Scan for the cell matching the given text and deliver its [x, y] coordinate at center. 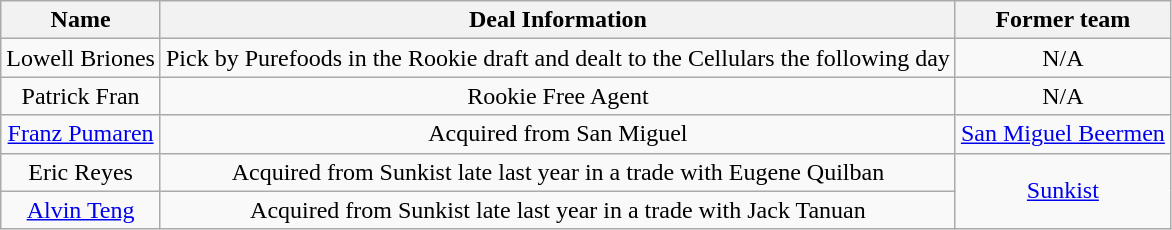
Patrick Fran [81, 96]
Rookie Free Agent [558, 96]
Sunkist [1062, 191]
Lowell Briones [81, 58]
Acquired from Sunkist late last year in a trade with Jack Tanuan [558, 210]
Pick by Purefoods in the Rookie draft and dealt to the Cellulars the following day [558, 58]
Former team [1062, 20]
Franz Pumaren [81, 134]
San Miguel Beermen [1062, 134]
Deal Information [558, 20]
Acquired from San Miguel [558, 134]
Eric Reyes [81, 172]
Acquired from Sunkist late last year in a trade with Eugene Quilban [558, 172]
Alvin Teng [81, 210]
Name [81, 20]
